From the cell containing the given text, extract its center point as (X, Y) coordinate. 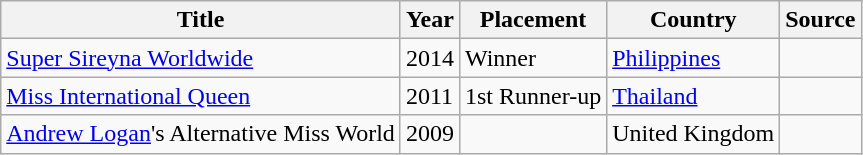
Placement (532, 20)
Philippines (694, 58)
United Kingdom (694, 134)
Year (430, 20)
Thailand (694, 96)
1st Runner-up (532, 96)
Title (201, 20)
Country (694, 20)
2009 (430, 134)
Source (820, 20)
Winner (532, 58)
Miss International Queen (201, 96)
2011 (430, 96)
Andrew Logan's Alternative Miss World (201, 134)
Super Sireyna Worldwide (201, 58)
2014 (430, 58)
